Detect which cell encompasses the target text, then output its (x, y) center coordinate. 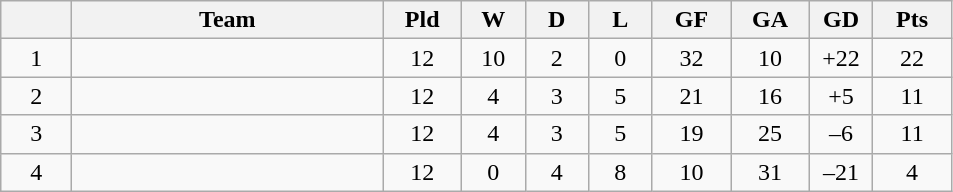
GD (841, 20)
L (621, 20)
+5 (841, 96)
–21 (841, 172)
W (493, 20)
8 (621, 172)
25 (770, 134)
GF (692, 20)
Pld (422, 20)
22 (912, 58)
19 (692, 134)
+22 (841, 58)
31 (770, 172)
Pts (912, 20)
21 (692, 96)
–6 (841, 134)
D (557, 20)
GA (770, 20)
32 (692, 58)
Team (228, 20)
1 (36, 58)
16 (770, 96)
